Return the (x, y) coordinate for the center point of the cell that contains the specified text.  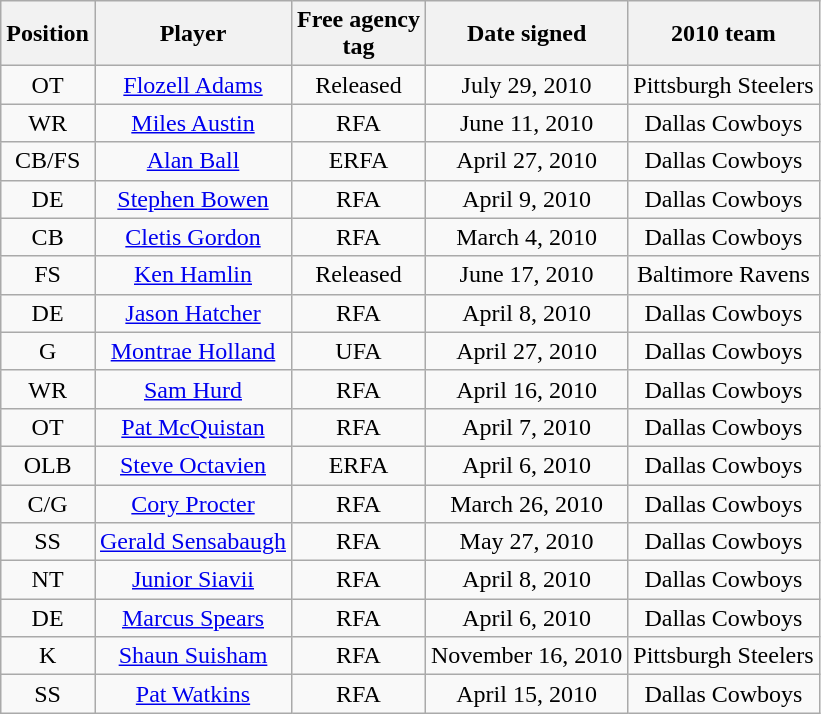
Montrae Holland (192, 351)
Miles Austin (192, 123)
FS (48, 275)
Pat McQuistan (192, 427)
UFA (359, 351)
March 4, 2010 (526, 237)
April 9, 2010 (526, 199)
Ken Hamlin (192, 275)
Baltimore Ravens (724, 275)
May 27, 2010 (526, 542)
Flozell Adams (192, 85)
Cletis Gordon (192, 237)
G (48, 351)
Cory Procter (192, 503)
OLB (48, 465)
Shaun Suisham (192, 656)
2010 team (724, 34)
Free agencytag (359, 34)
April 15, 2010 (526, 694)
CB (48, 237)
Jason Hatcher (192, 313)
NT (48, 580)
Player (192, 34)
November 16, 2010 (526, 656)
Alan Ball (192, 161)
June 17, 2010 (526, 275)
Gerald Sensabaugh (192, 542)
CB/FS (48, 161)
June 11, 2010 (526, 123)
March 26, 2010 (526, 503)
Date signed (526, 34)
Sam Hurd (192, 389)
Pat Watkins (192, 694)
C/G (48, 503)
Junior Siavii (192, 580)
K (48, 656)
Marcus Spears (192, 618)
Steve Octavien (192, 465)
April 16, 2010 (526, 389)
April 7, 2010 (526, 427)
July 29, 2010 (526, 85)
Position (48, 34)
Stephen Bowen (192, 199)
